Identify which cell holds the provided text, then report its (x, y) central coordinate. 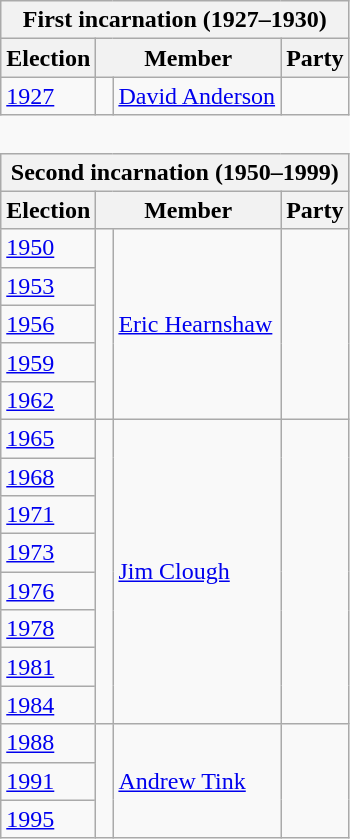
Andrew Tink (197, 781)
1971 (48, 515)
1988 (48, 743)
Second incarnation (1950–1999) (175, 172)
Jim Clough (197, 571)
1981 (48, 667)
Eric Hearnshaw (197, 324)
David Anderson (197, 96)
1968 (48, 477)
1965 (48, 438)
1962 (48, 400)
First incarnation (1927–1930) (175, 20)
1956 (48, 324)
1950 (48, 248)
1976 (48, 591)
1991 (48, 781)
1959 (48, 362)
1973 (48, 553)
1953 (48, 286)
1995 (48, 819)
1984 (48, 705)
1927 (48, 96)
1978 (48, 629)
